Find where the given text appears and provide that cell's center as (X, Y) coordinate. 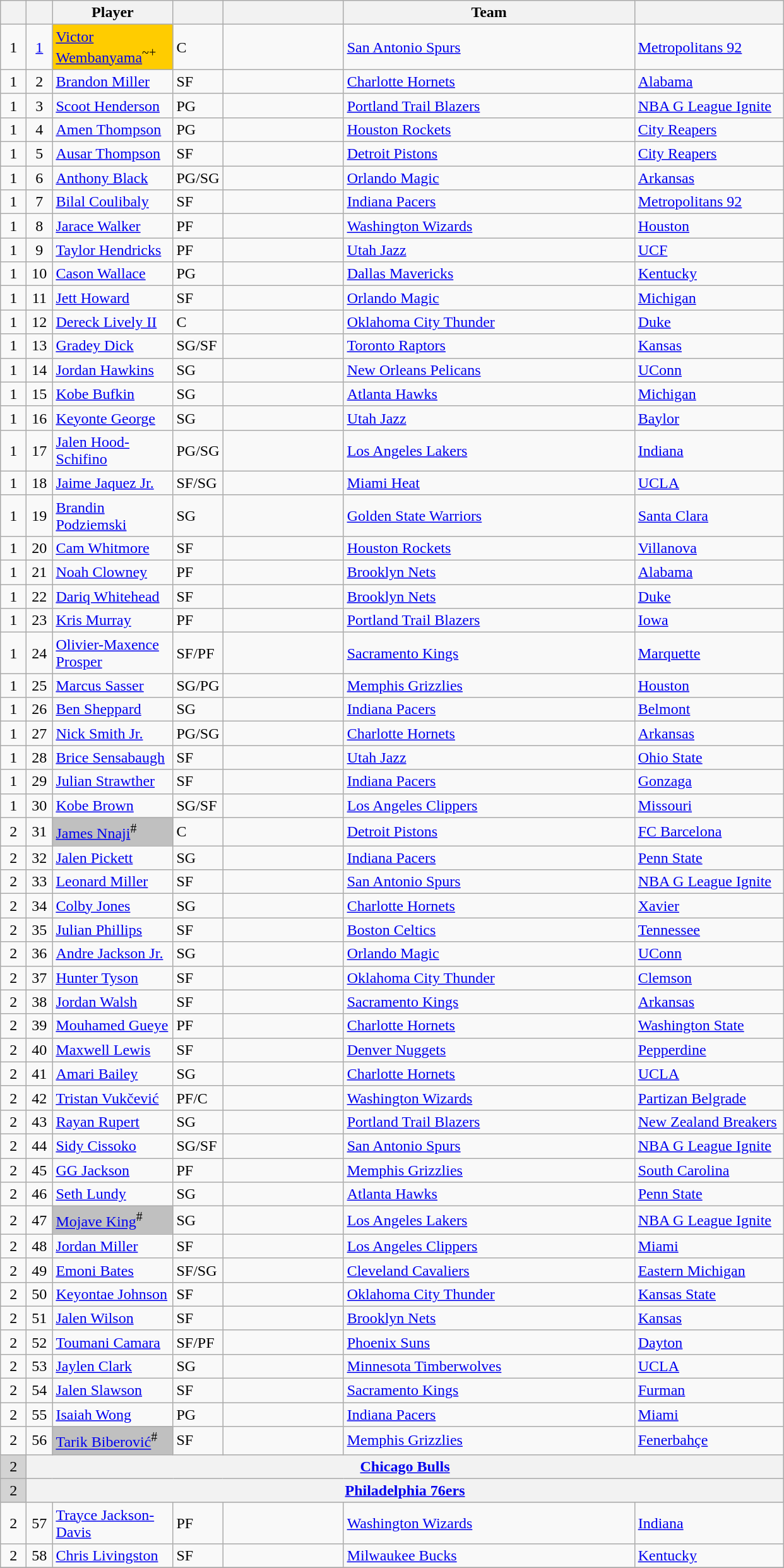
Jordan Miller (112, 1246)
New Orleans Pelicans (489, 370)
34 (39, 906)
58 (39, 1555)
53 (39, 1367)
30 (39, 805)
Marcus Sasser (112, 686)
Jalen Pickett (112, 858)
Jalen Slawson (112, 1391)
17 (39, 451)
Chicago Bulls (405, 1466)
Noah Clowney (112, 573)
19 (39, 515)
Dereck Lively II (112, 322)
51 (39, 1318)
Julian Phillips (112, 930)
37 (39, 978)
11 (39, 298)
21 (39, 573)
Amari Bailey (112, 1074)
Andre Jackson Jr. (112, 954)
50 (39, 1294)
20 (39, 548)
Olivier-Maxence Prosper (112, 653)
Hunter Tyson (112, 978)
18 (39, 483)
36 (39, 954)
Villanova (709, 548)
40 (39, 1050)
SG/PG (198, 686)
Belmont (709, 710)
James Nnaji# (112, 832)
Dallas Mavericks (489, 274)
35 (39, 930)
56 (39, 1440)
Santa Clara (709, 515)
8 (39, 226)
7 (39, 202)
31 (39, 832)
Victor Wembanyama~+ (112, 47)
Anthony Black (112, 178)
Emoni Bates (112, 1270)
Xavier (709, 906)
Miami Heat (489, 483)
Maxwell Lewis (112, 1050)
Dariq Whitehead (112, 597)
38 (39, 1002)
Marquette (709, 653)
Kobe Brown (112, 805)
Taylor Hendricks (112, 250)
Brandon Miller (112, 81)
Rayan Rupert (112, 1122)
Colby Jones (112, 906)
Cason Wallace (112, 274)
Brice Sensabaugh (112, 757)
28 (39, 757)
47 (39, 1221)
Bilal Coulibaly (112, 202)
27 (39, 734)
Jordan Hawkins (112, 370)
Furman (709, 1391)
Isaiah Wong (112, 1415)
Tennessee (709, 930)
55 (39, 1415)
25 (39, 686)
Mouhamed Gueye (112, 1026)
Jalen Wilson (112, 1318)
Tarik Biberović# (112, 1440)
Ohio State (709, 757)
Philadelphia 76ers (405, 1490)
22 (39, 597)
Chris Livingston (112, 1555)
Scoot Henderson (112, 105)
Baylor (709, 418)
Kris Murray (112, 621)
Jaylen Clark (112, 1367)
Golden State Warriors (489, 515)
UCF (709, 250)
Jordan Walsh (112, 1002)
Nick Smith Jr. (112, 734)
39 (39, 1026)
Gradey Dick (112, 346)
46 (39, 1194)
5 (39, 154)
Jett Howard (112, 298)
Washington State (709, 1026)
4 (39, 129)
Milwaukee Bucks (489, 1555)
Dayton (709, 1342)
Kansas State (709, 1294)
48 (39, 1246)
FC Barcelona (709, 832)
Ben Sheppard (112, 710)
9 (39, 250)
Sidy Cissoko (112, 1146)
GG Jackson (112, 1170)
Keyontae Johnson (112, 1294)
33 (39, 882)
Ausar Thompson (112, 154)
Jaime Jaquez Jr. (112, 483)
PF/C (198, 1098)
Julian Strawther (112, 781)
Missouri (709, 805)
3 (39, 105)
49 (39, 1270)
44 (39, 1146)
Player (112, 13)
45 (39, 1170)
New Zealand Breakers (709, 1122)
Mojave King# (112, 1221)
42 (39, 1098)
10 (39, 274)
Toumani Camara (112, 1342)
Eastern Michigan (709, 1270)
14 (39, 370)
24 (39, 653)
13 (39, 346)
Boston Celtics (489, 930)
12 (39, 322)
Fenerbahçe (709, 1440)
43 (39, 1122)
26 (39, 710)
Denver Nuggets (489, 1050)
Toronto Raptors (489, 346)
29 (39, 781)
16 (39, 418)
57 (39, 1523)
Trayce Jackson-Davis (112, 1523)
South Carolina (709, 1170)
Leonard Miller (112, 882)
Brandin Podziemski (112, 515)
Jalen Hood-Schifino (112, 451)
41 (39, 1074)
Kobe Bufkin (112, 394)
Pepperdine (709, 1050)
Partizan Belgrade (709, 1098)
32 (39, 858)
Keyonte George (112, 418)
Jarace Walker (112, 226)
Cleveland Cavaliers (489, 1270)
52 (39, 1342)
23 (39, 621)
Team (489, 13)
6 (39, 178)
Tristan Vukčević (112, 1098)
54 (39, 1391)
Clemson (709, 978)
15 (39, 394)
Gonzaga (709, 781)
Phoenix Suns (489, 1342)
Amen Thompson (112, 129)
Minnesota Timberwolves (489, 1367)
Seth Lundy (112, 1194)
Iowa (709, 621)
Cam Whitmore (112, 548)
